Extract the (x, y) coordinate from the center of the cell holding the provided text.  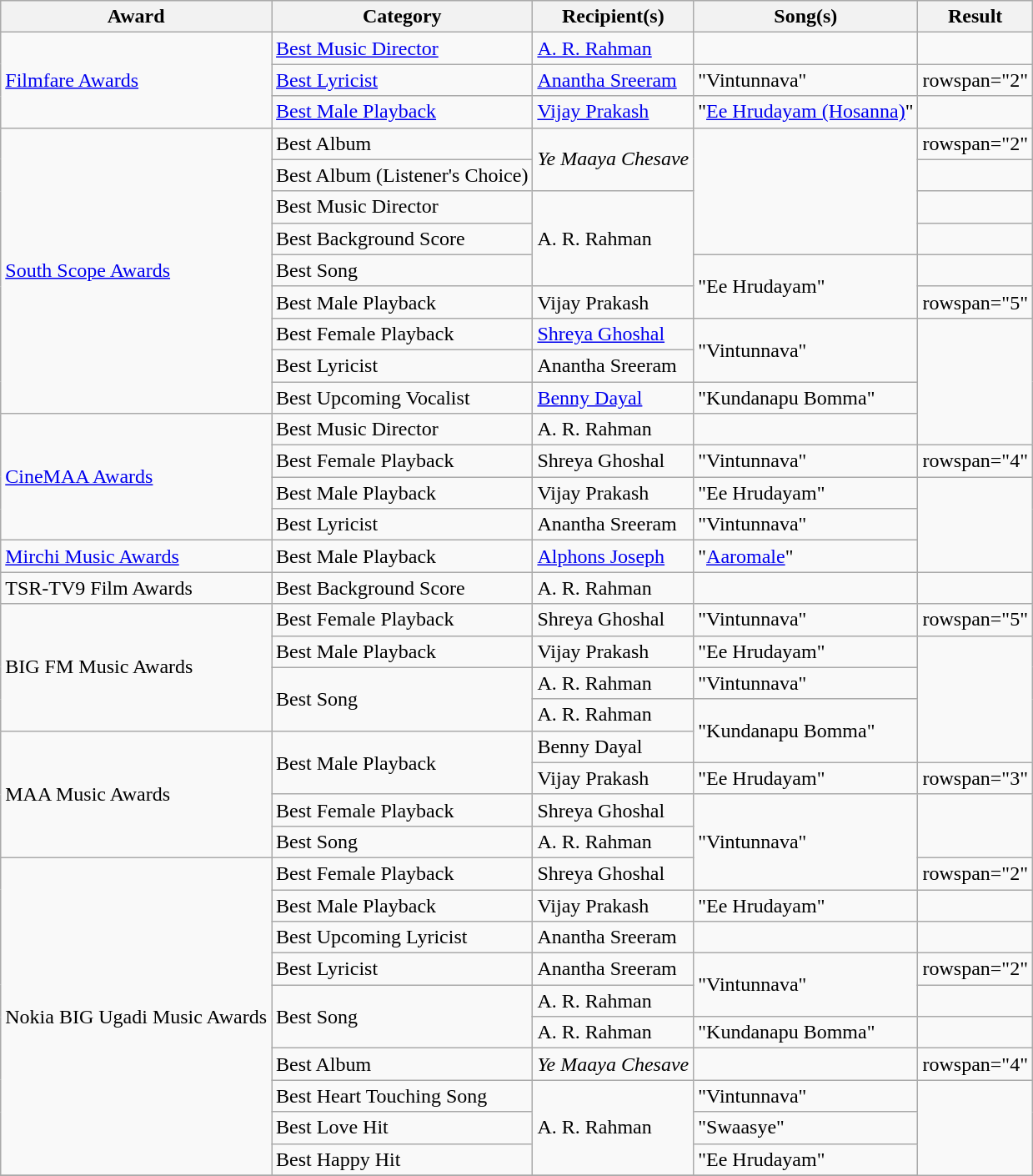
Best Love Hit (402, 1128)
"Aaromale" (805, 556)
South Scope Awards (137, 270)
MAA Music Awards (137, 794)
TSR-TV9 Film Awards (137, 588)
Mirchi Music Awards (137, 556)
Alphons Joseph (614, 556)
Nokia BIG Ugadi Music Awards (137, 1016)
Recipient(s) (614, 17)
BIG FM Music Awards (137, 667)
"Ee Hrudayam (Hosanna)" (805, 112)
Song(s) (805, 17)
"Swaasye" (805, 1128)
Filmfare Awards (137, 80)
rowspan="3" (975, 778)
Result (975, 17)
Award (137, 17)
Best Heart Touching Song (402, 1096)
Best Album (Listener's Choice) (402, 175)
Best Upcoming Lyricist (402, 937)
Best Upcoming Vocalist (402, 398)
Category (402, 17)
CineMAA Awards (137, 477)
Best Happy Hit (402, 1159)
